Identify which cell holds the provided text, then report its (x, y) central coordinate. 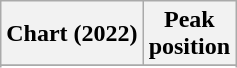
Chart (2022) (72, 34)
Peakposition (189, 34)
